Return the (X, Y) coordinate for the center point of the cell that contains the specified text.  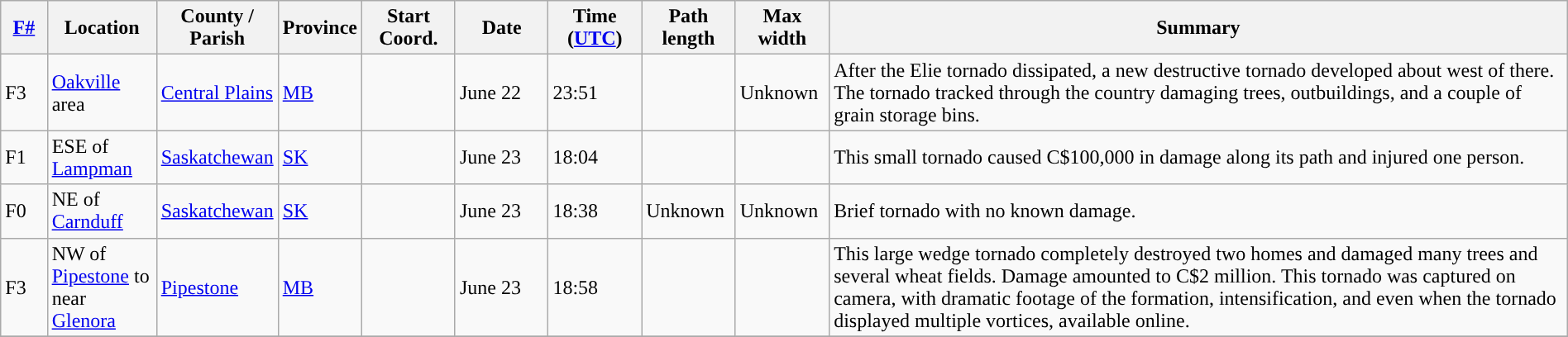
23:51 (595, 93)
F0 (24, 211)
F1 (24, 157)
Central Plains (217, 93)
18:58 (595, 287)
Summary (1199, 28)
Oakville area (102, 93)
Brief tornado with no known damage. (1199, 211)
ESE of Lampman (102, 157)
F# (24, 28)
Path length (688, 28)
Start Coord. (409, 28)
County / Parish (217, 28)
18:04 (595, 157)
NW of Pipestone to near Glenora (102, 287)
Pipestone (217, 287)
Max width (782, 28)
NE of Carnduff (102, 211)
Time (UTC) (595, 28)
June 22 (501, 93)
18:38 (595, 211)
Location (102, 28)
Date (501, 28)
Province (319, 28)
This small tornado caused C$100,000 in damage along its path and injured one person. (1199, 157)
